Pinpoint the cell where the given text exists, returning its (X, Y) midpoint coordinate. 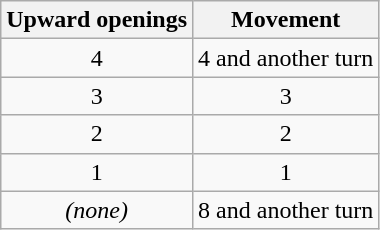
4 and another turn (286, 58)
Movement (286, 20)
8 and another turn (286, 210)
(none) (97, 210)
Upward openings (97, 20)
4 (97, 58)
